Scan for the cell matching the given text and deliver its (x, y) coordinate at center. 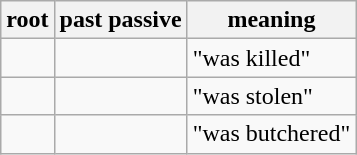
"was killed" (272, 58)
"was butchered" (272, 134)
past passive (120, 20)
"was stolen" (272, 96)
meaning (272, 20)
root (28, 20)
